Locate the cell with the specified text and output its [x, y] center coordinate. 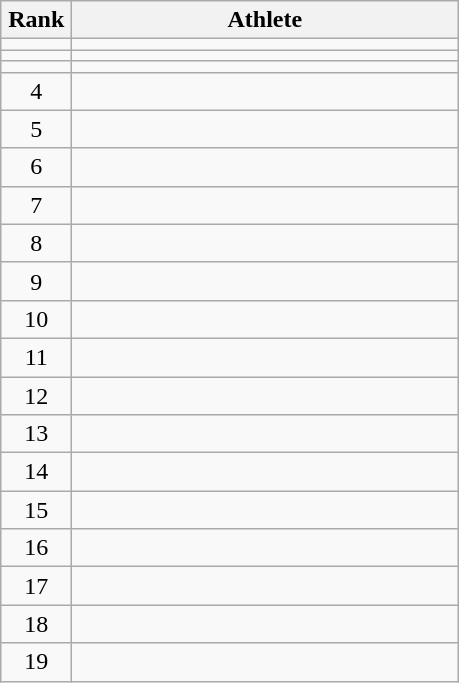
5 [36, 129]
12 [36, 395]
17 [36, 586]
Athlete [265, 20]
Rank [36, 20]
10 [36, 319]
6 [36, 167]
4 [36, 91]
16 [36, 548]
7 [36, 205]
8 [36, 243]
11 [36, 357]
18 [36, 624]
19 [36, 662]
15 [36, 510]
14 [36, 472]
13 [36, 434]
9 [36, 281]
